Extract the (X, Y) coordinate from the center of the cell holding the provided text.  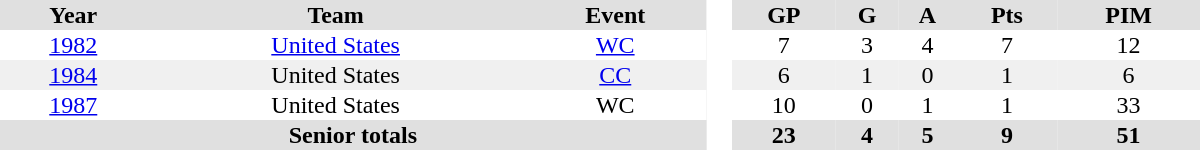
5 (927, 135)
Event (616, 15)
Pts (1008, 15)
51 (1128, 135)
G (867, 15)
Senior totals (353, 135)
PIM (1128, 15)
1982 (74, 45)
Year (74, 15)
10 (784, 105)
Team (336, 15)
1984 (74, 75)
GP (784, 15)
33 (1128, 105)
CC (616, 75)
1987 (74, 105)
9 (1008, 135)
12 (1128, 45)
23 (784, 135)
A (927, 15)
3 (867, 45)
